Extract the [X, Y] coordinate from the center of the cell holding the provided text.  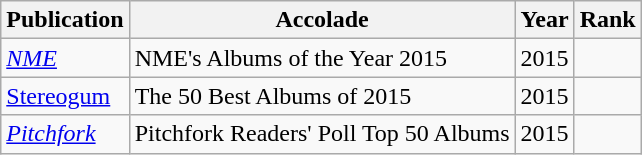
Stereogum [65, 96]
Pitchfork Readers' Poll Top 50 Albums [322, 134]
Accolade [322, 20]
Year [544, 20]
Rank [608, 20]
Pitchfork [65, 134]
NME's Albums of the Year 2015 [322, 58]
Publication [65, 20]
The 50 Best Albums of 2015 [322, 96]
NME [65, 58]
